Detect which cell encompasses the target text, then output its [X, Y] center coordinate. 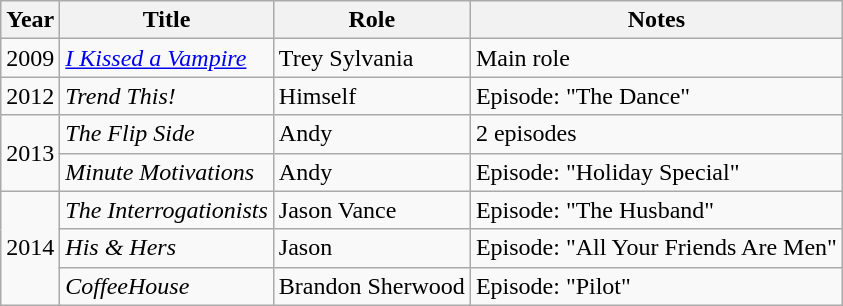
His & Hers [167, 248]
I Kissed a Vampire [167, 58]
Episode: "Pilot" [656, 286]
Episode: "The Husband" [656, 210]
Brandon Sherwood [372, 286]
Trend This! [167, 96]
Minute Motivations [167, 172]
Episode: "The Dance" [656, 96]
Jason Vance [372, 210]
2 episodes [656, 134]
Episode: "All Your Friends Are Men" [656, 248]
2013 [30, 153]
The Interrogationists [167, 210]
Main role [656, 58]
CoffeeHouse [167, 286]
The Flip Side [167, 134]
2009 [30, 58]
Title [167, 20]
Himself [372, 96]
Trey Sylvania [372, 58]
Episode: "Holiday Special" [656, 172]
Notes [656, 20]
Jason [372, 248]
Role [372, 20]
2012 [30, 96]
Year [30, 20]
2014 [30, 248]
